Search for the cell housing the specified text and yield its [X, Y] center coordinate. 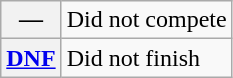
Did not compete [146, 20]
DNF [31, 58]
Did not finish [146, 58]
— [31, 20]
